Return [x, y] of the center of cell containing provided text 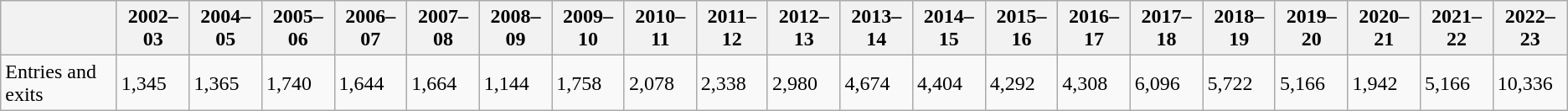
2017–18 [1166, 29]
4,308 [1094, 82]
2012–13 [804, 29]
2002–03 [152, 29]
2011–12 [732, 29]
1,740 [298, 82]
2004–05 [226, 29]
2020–21 [1384, 29]
2009–10 [588, 29]
2016–17 [1094, 29]
2014–15 [950, 29]
4,292 [1022, 82]
2,078 [660, 82]
2021–22 [1457, 29]
4,674 [876, 82]
2022–23 [1529, 29]
Entries and exits [59, 82]
2019–20 [1312, 29]
1,664 [444, 82]
2008–09 [516, 29]
1,365 [226, 82]
2006–07 [370, 29]
6,096 [1166, 82]
2,980 [804, 82]
1,345 [152, 82]
5,722 [1240, 82]
2,338 [732, 82]
2005–06 [298, 29]
2007–08 [444, 29]
2018–19 [1240, 29]
2015–16 [1022, 29]
1,644 [370, 82]
1,144 [516, 82]
1,942 [1384, 82]
2010–11 [660, 29]
2013–14 [876, 29]
4,404 [950, 82]
1,758 [588, 82]
10,336 [1529, 82]
